Provide the [X, Y] coordinate of the cell's center where the given text is located.  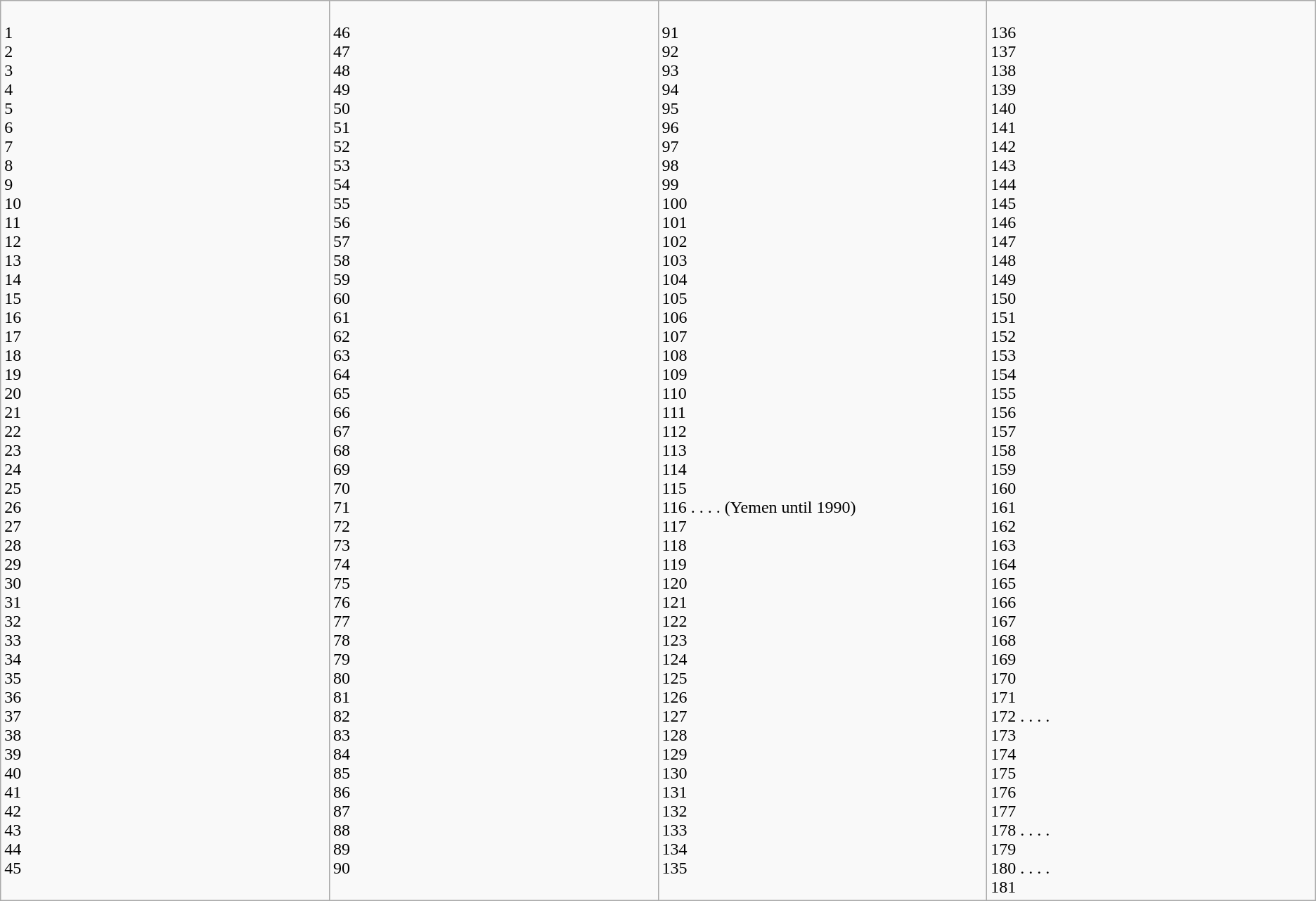
46 47 48 49 50 51 52 53 54 55 56 57 58 59 60 61 62 63 64 65 66 67 68 69 70 71 72 73 74 75 76 77 78 79 80 81 82 83 84 85 86 87 88 89 90 [493, 451]
1 2 3 4 5 6 7 8 9 10 11 12 13 14 15 16 17 18 19 20 21 22 23 24 25 26 27 28 29 30 31 32 33 34 35 36 37 38 39 40 41 42 43 44 45 [165, 451]
